Identify which cell holds the provided text, then report its [X, Y] central coordinate. 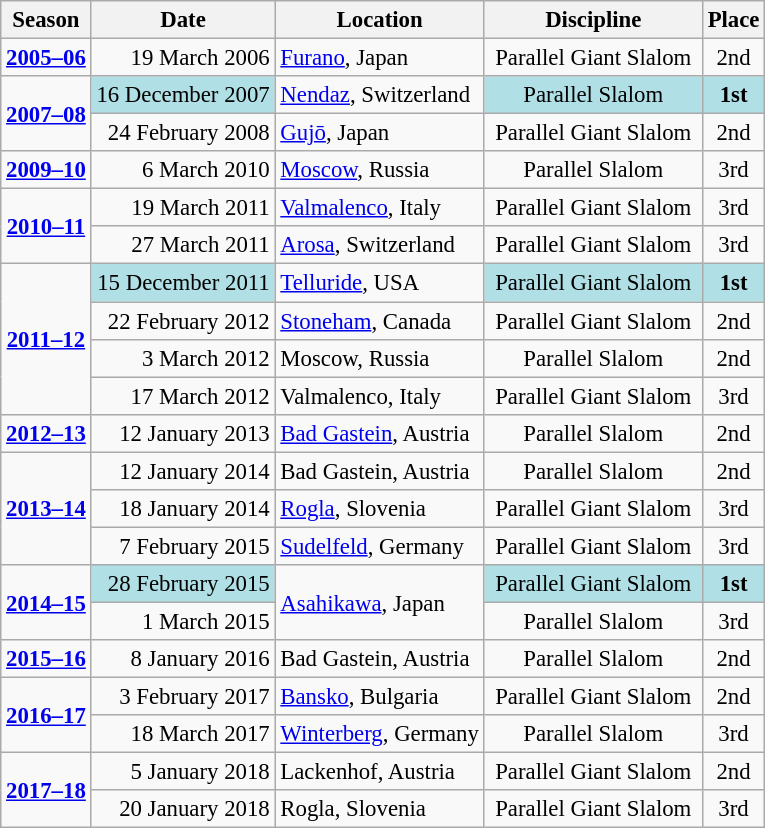
27 March 2011 [183, 245]
Furano, Japan [380, 58]
28 February 2015 [183, 584]
2017–18 [46, 790]
8 January 2016 [183, 659]
12 January 2014 [183, 471]
Lackenhof, Austria [380, 772]
24 February 2008 [183, 133]
2014–15 [46, 602]
Date [183, 20]
18 January 2014 [183, 509]
Season [46, 20]
17 March 2012 [183, 396]
2012–13 [46, 433]
2007–08 [46, 114]
2015–16 [46, 659]
1 March 2015 [183, 621]
Discipline [593, 20]
Gujō, Japan [380, 133]
18 March 2017 [183, 734]
Telluride, USA [380, 283]
2010–11 [46, 226]
22 February 2012 [183, 321]
Asahikawa, Japan [380, 602]
3 February 2017 [183, 697]
3 March 2012 [183, 358]
2016–17 [46, 716]
2011–12 [46, 339]
5 January 2018 [183, 772]
6 March 2010 [183, 170]
Place [733, 20]
Winterberg, Germany [380, 734]
19 March 2006 [183, 58]
12 January 2013 [183, 433]
Sudelfeld, Germany [380, 546]
Location [380, 20]
16 December 2007 [183, 95]
19 March 2011 [183, 208]
15 December 2011 [183, 283]
2009–10 [46, 170]
7 February 2015 [183, 546]
Stoneham, Canada [380, 321]
Bansko, Bulgaria [380, 697]
20 January 2018 [183, 809]
Arosa, Switzerland [380, 245]
2005–06 [46, 58]
2013–14 [46, 508]
Nendaz, Switzerland [380, 95]
